From the cell containing the given text, extract its center point as [X, Y] coordinate. 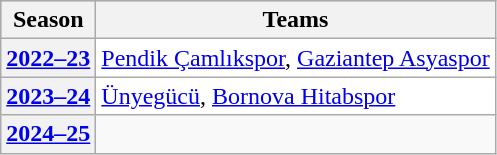
2024–25 [48, 134]
2022–23 [48, 58]
Pendik Çamlıkspor, Gaziantep Asyaspor [296, 58]
2023–24 [48, 96]
Season [48, 20]
Teams [296, 20]
Ünyegücü, Bornova Hitabspor [296, 96]
